Locate the cell with the specified text and output its (x, y) center coordinate. 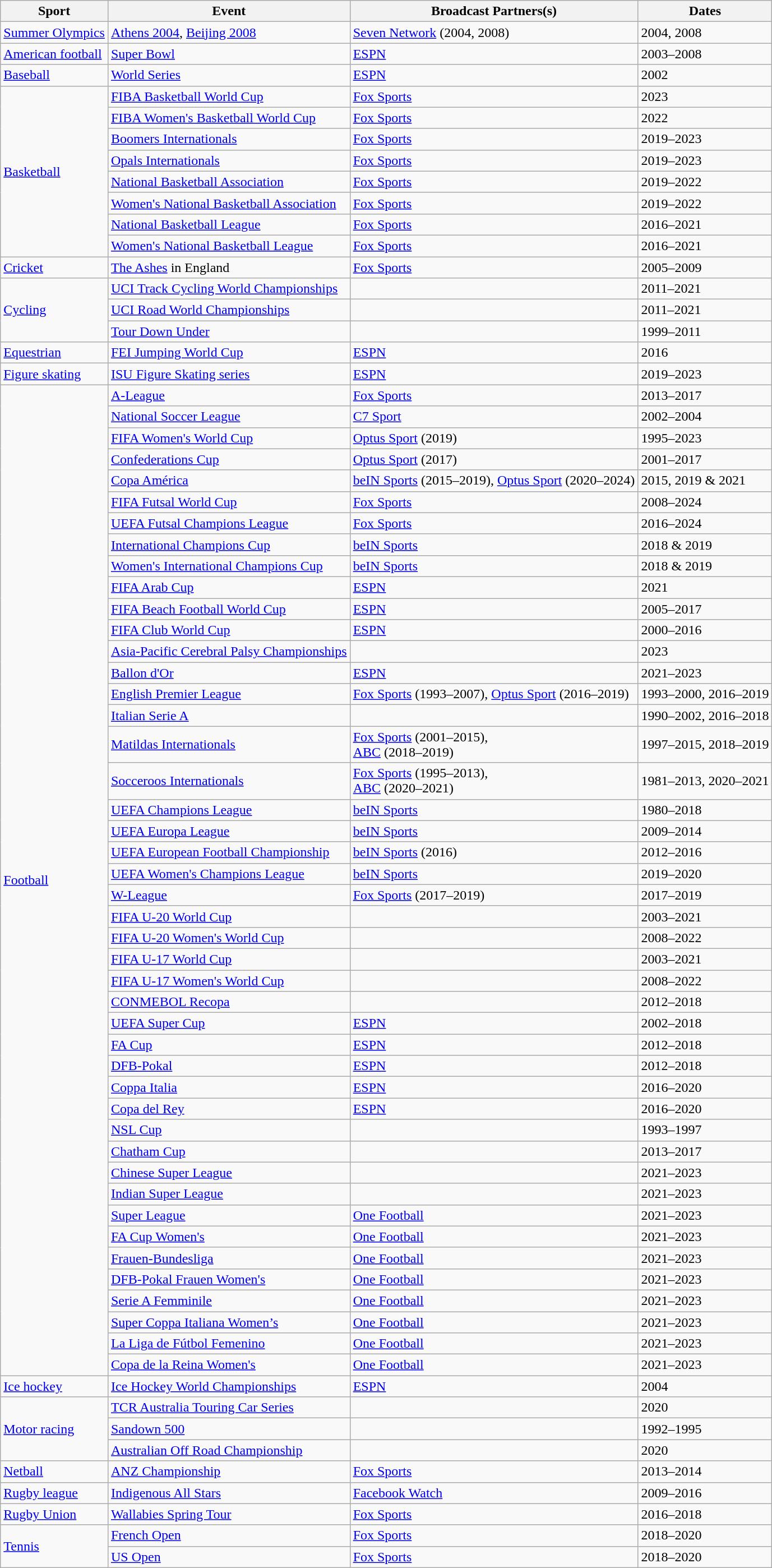
FIFA Beach Football World Cup (229, 608)
2012–2016 (705, 852)
NSL Cup (229, 1130)
Copa del Rey (229, 1109)
Copa de la Reina Women's (229, 1365)
UEFA Futsal Champions League (229, 523)
UEFA Europa League (229, 831)
Dates (705, 11)
2013–2014 (705, 1472)
TCR Australia Touring Car Series (229, 1408)
FIFA Futsal World Cup (229, 502)
Optus Sport (2019) (494, 438)
Matildas Internationals (229, 745)
Broadcast Partners(s) (494, 11)
beIN Sports (2016) (494, 852)
Frauen-Bundesliga (229, 1258)
ISU Figure Skating series (229, 374)
Serie A Femminile (229, 1300)
2021 (705, 587)
French Open (229, 1535)
World Series (229, 75)
Fox Sports (2017–2019) (494, 895)
beIN Sports (2015–2019), Optus Sport (2020–2024) (494, 481)
Socceroos Internationals (229, 781)
Fox Sports (1995–2013),ABC (2020–2021) (494, 781)
Optus Sport (2017) (494, 459)
Sandown 500 (229, 1429)
DFB-Pokal (229, 1066)
Football (54, 880)
Super Coppa Italiana Women’s (229, 1322)
Ice Hockey World Championships (229, 1386)
2002–2004 (705, 417)
1997–2015, 2018–2019 (705, 745)
FIFA Club World Cup (229, 630)
American football (54, 54)
UEFA Women's Champions League (229, 874)
Copa América (229, 481)
Super Bowl (229, 54)
Women's National Basketball Association (229, 203)
1990–2002, 2016–2018 (705, 716)
National Basketball League (229, 224)
A-League (229, 395)
FIFA Women's World Cup (229, 438)
2004 (705, 1386)
Italian Serie A (229, 716)
Netball (54, 1472)
UEFA Super Cup (229, 1023)
Tennis (54, 1546)
Boomers Internationals (229, 139)
Chatham Cup (229, 1151)
Women's National Basketball League (229, 246)
Coppa Italia (229, 1087)
Australian Off Road Championship (229, 1450)
Sport (54, 11)
Rugby league (54, 1493)
2008–2024 (705, 502)
2009–2016 (705, 1493)
Super League (229, 1215)
Asia-Pacific Cerebral Palsy Championships (229, 652)
W-League (229, 895)
2001–2017 (705, 459)
2019–2020 (705, 874)
2016–2024 (705, 523)
2017–2019 (705, 895)
Motor racing (54, 1429)
1980–2018 (705, 810)
1993–1997 (705, 1130)
Equestrian (54, 353)
Figure skating (54, 374)
FIFA U-17 World Cup (229, 959)
UCI Track Cycling World Championships (229, 289)
2005–2017 (705, 608)
FA Cup (229, 1045)
UCI Road World Championships (229, 310)
1981–2013, 2020–2021 (705, 781)
Facebook Watch (494, 1493)
Cricket (54, 268)
1999–2011 (705, 331)
Wallabies Spring Tour (229, 1514)
Indigenous All Stars (229, 1493)
2002 (705, 75)
Women's International Champions Cup (229, 566)
2016–2018 (705, 1514)
Confederations Cup (229, 459)
US Open (229, 1557)
Summer Olympics (54, 33)
UEFA Champions League (229, 810)
National Basketball Association (229, 182)
Chinese Super League (229, 1173)
FIFA U-20 World Cup (229, 916)
FIFA U-17 Women's World Cup (229, 981)
2015, 2019 & 2021 (705, 481)
2022 (705, 118)
CONMEBOL Recopa (229, 1002)
DFB-Pokal Frauen Women's (229, 1279)
FIBA Women's Basketball World Cup (229, 118)
2002–2018 (705, 1023)
Rugby Union (54, 1514)
2000–2016 (705, 630)
FIBA Basketball World Cup (229, 96)
Ice hockey (54, 1386)
Opals Internationals (229, 160)
1992–1995 (705, 1429)
2016 (705, 353)
C7 Sport (494, 417)
International Champions Cup (229, 545)
Athens 2004, Beijing 2008 (229, 33)
1993–2000, 2016–2019 (705, 694)
2004, 2008 (705, 33)
FIFA U-20 Women's World Cup (229, 938)
FA Cup Women's (229, 1237)
Baseball (54, 75)
La Liga de Fútbol Femenino (229, 1344)
Indian Super League (229, 1194)
Event (229, 11)
1995–2023 (705, 438)
Basketball (54, 171)
The Ashes in England (229, 268)
UEFA European Football Championship (229, 852)
Fox Sports (2001–2015),ABC (2018–2019) (494, 745)
Ballon d'Or (229, 673)
Tour Down Under (229, 331)
2003–2008 (705, 54)
2009–2014 (705, 831)
National Soccer League (229, 417)
Cycling (54, 310)
Fox Sports (1993–2007), Optus Sport (2016–2019) (494, 694)
ANZ Championship (229, 1472)
FEI Jumping World Cup (229, 353)
2005–2009 (705, 268)
Seven Network (2004, 2008) (494, 33)
FIFA Arab Cup (229, 587)
English Premier League (229, 694)
